Return the (x, y) coordinate for the center point of the cell that contains the specified text.  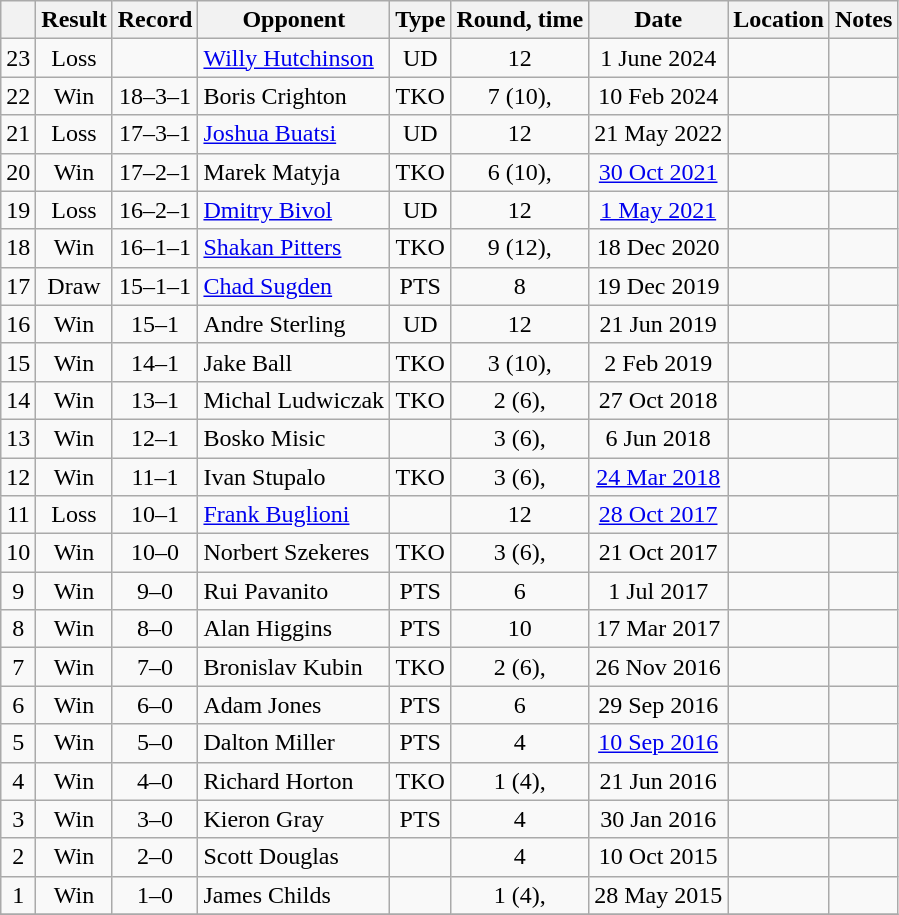
7 (10), (520, 96)
Frank Buglioni (294, 515)
26 Nov 2016 (658, 667)
2–0 (155, 857)
Norbert Szekeres (294, 553)
15–1–1 (155, 286)
21 (18, 134)
10 Sep 2016 (658, 743)
Date (658, 20)
Chad Sugden (294, 286)
30 Oct 2021 (658, 172)
30 Jan 2016 (658, 819)
3 (10), (520, 362)
1 Jul 2017 (658, 591)
16 (18, 324)
6 (10), (520, 172)
11 (18, 515)
Location (779, 20)
13–1 (155, 400)
9–0 (155, 591)
17–2–1 (155, 172)
10–1 (155, 515)
18–3–1 (155, 96)
27 Oct 2018 (658, 400)
Rui Pavanito (294, 591)
10 Oct 2015 (658, 857)
Scott Douglas (294, 857)
Round, time (520, 20)
1 May 2021 (658, 210)
1 June 2024 (658, 58)
10–0 (155, 553)
Michal Ludwiczak (294, 400)
20 (18, 172)
18 (18, 248)
6–0 (155, 705)
19 (18, 210)
Marek Matyja (294, 172)
5–0 (155, 743)
Type (420, 20)
Richard Horton (294, 781)
Result (74, 20)
16–2–1 (155, 210)
1 (18, 895)
18 Dec 2020 (658, 248)
Adam Jones (294, 705)
13 (18, 438)
James Childs (294, 895)
Andre Sterling (294, 324)
Notes (863, 20)
Jake Ball (294, 362)
15 (18, 362)
28 May 2015 (658, 895)
15–1 (155, 324)
2 Feb 2019 (658, 362)
17 Mar 2017 (658, 629)
Shakan Pitters (294, 248)
22 (18, 96)
7 (18, 667)
Joshua Buatsi (294, 134)
7–0 (155, 667)
Opponent (294, 20)
17–3–1 (155, 134)
Bosko Misic (294, 438)
9 (12), (520, 248)
1–0 (155, 895)
2 (18, 857)
12–1 (155, 438)
9 (18, 591)
17 (18, 286)
Dmitry Bivol (294, 210)
6 Jun 2018 (658, 438)
14 (18, 400)
Bronislav Kubin (294, 667)
23 (18, 58)
Record (155, 20)
16–1–1 (155, 248)
24 Mar 2018 (658, 477)
5 (18, 743)
Ivan Stupalo (294, 477)
21 Jun 2019 (658, 324)
21 May 2022 (658, 134)
Draw (74, 286)
Kieron Gray (294, 819)
29 Sep 2016 (658, 705)
Willy Hutchinson (294, 58)
14–1 (155, 362)
Dalton Miller (294, 743)
10 Feb 2024 (658, 96)
Boris Crighton (294, 96)
21 Oct 2017 (658, 553)
3 (18, 819)
21 Jun 2016 (658, 781)
8–0 (155, 629)
11–1 (155, 477)
3–0 (155, 819)
4–0 (155, 781)
Alan Higgins (294, 629)
19 Dec 2019 (658, 286)
28 Oct 2017 (658, 515)
